Search for the cell housing the specified text and yield its [X, Y] center coordinate. 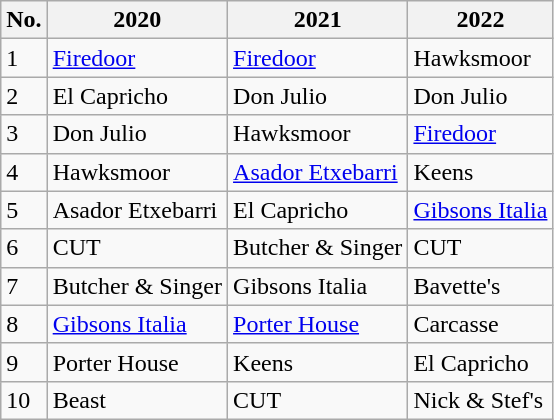
Beast [137, 400]
9 [24, 362]
6 [24, 248]
3 [24, 134]
No. [24, 20]
10 [24, 400]
4 [24, 172]
8 [24, 324]
2020 [137, 20]
Carcasse [480, 324]
Nick & Stef's [480, 400]
5 [24, 210]
7 [24, 286]
2022 [480, 20]
2 [24, 96]
Bavette's [480, 286]
1 [24, 58]
2021 [318, 20]
